Search for the cell housing the specified text and yield its [X, Y] center coordinate. 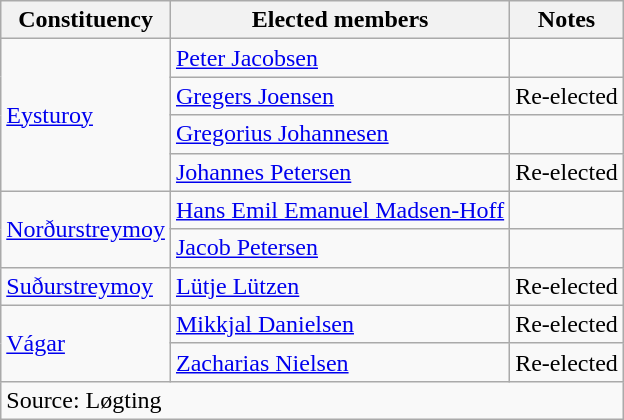
Lütje Lützen [340, 286]
Eysturoy [86, 115]
Johannes Petersen [340, 172]
Notes [567, 20]
Peter Jacobsen [340, 58]
Zacharias Nielsen [340, 362]
Source: Løgting [312, 400]
Elected members [340, 20]
Suðurstreymoy [86, 286]
Gregorius Johannesen [340, 134]
Vágar [86, 343]
Gregers Joensen [340, 96]
Constituency [86, 20]
Mikkjal Danielsen [340, 324]
Norðurstreymoy [86, 229]
Hans Emil Emanuel Madsen-Hoff [340, 210]
Jacob Petersen [340, 248]
